Detect which cell encompasses the target text, then output its [X, Y] center coordinate. 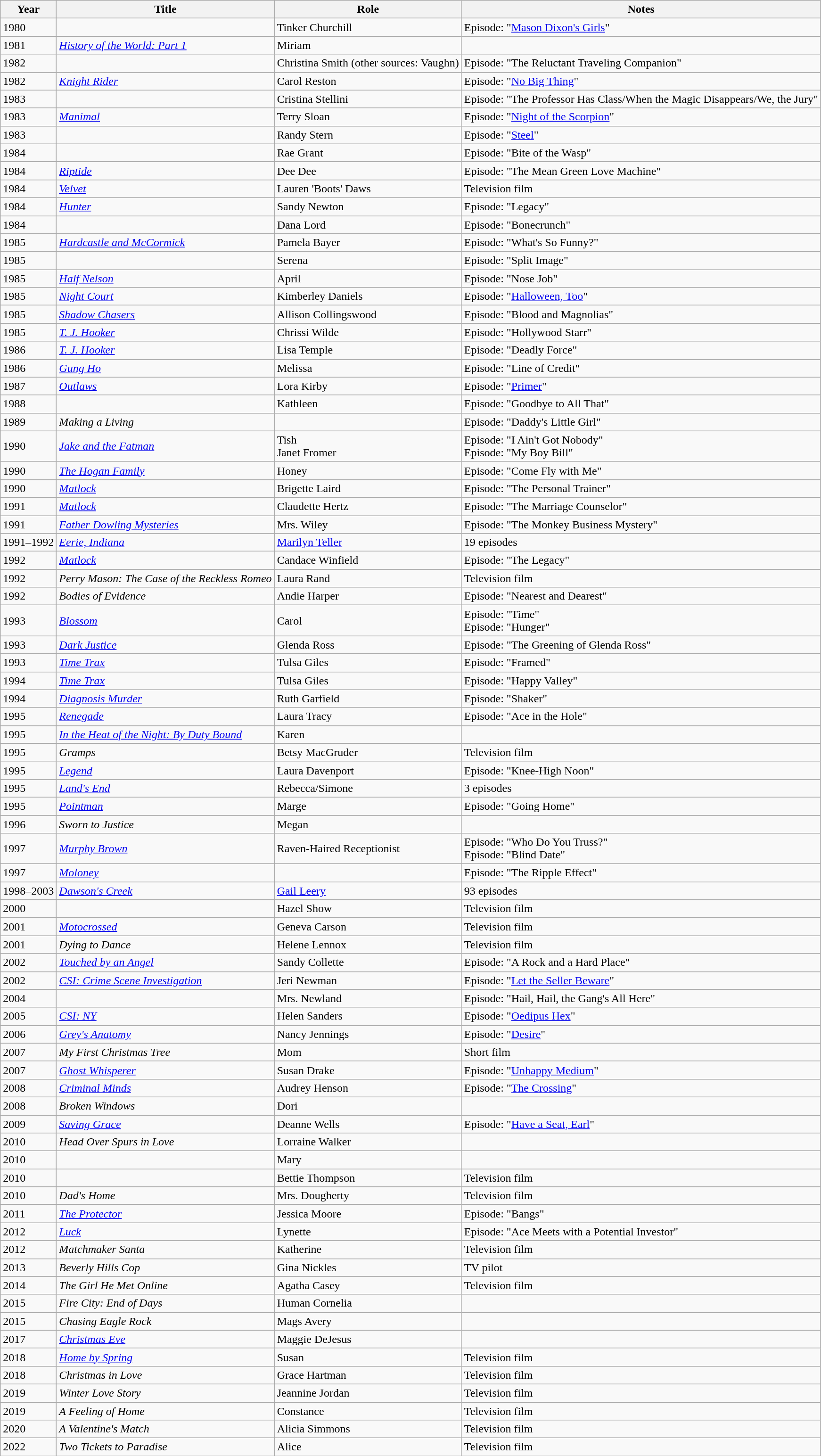
Kimberley Daniels [368, 296]
Episode: "Nose Job" [641, 279]
Dori [368, 1106]
Andie Harper [368, 596]
A Feeling of Home [165, 1411]
1980 [28, 27]
Episode: "Who Do You Truss?"Episode: "Blind Date" [641, 848]
Year [28, 9]
Geneva Carson [368, 927]
Grace Hartman [368, 1375]
Mrs. Dougherty [368, 1196]
Randy Stern [368, 135]
Tinker Churchill [368, 27]
3 episodes [641, 788]
Mom [368, 1052]
Audrey Henson [368, 1088]
Episode: "The Professor Has Class/When the Magic Disappears/We, the Jury" [641, 99]
Outlaws [165, 386]
Grey's Anatomy [165, 1034]
93 episodes [641, 891]
Manimal [165, 117]
Matchmaker Santa [165, 1250]
1981 [28, 45]
Melissa [368, 368]
Nancy Jennings [368, 1034]
Gail Leery [368, 891]
Touched by an Angel [165, 962]
Episode: "Going Home" [641, 806]
Shadow Chasers [165, 314]
Moloney [165, 873]
Pamela Bayer [368, 243]
Episode: "Unhappy Medium" [641, 1070]
Head Over Spurs in Love [165, 1142]
Dark Justice [165, 645]
Allison Collingswood [368, 314]
Dawson's Creek [165, 891]
Hunter [165, 206]
Terry Sloan [368, 117]
Perry Mason: The Case of the Reckless Romeo [165, 578]
Karen [368, 734]
Mary [368, 1160]
Diagnosis Murder [165, 699]
Carol [368, 620]
Episode: "Ace Meets with a Potential Investor" [641, 1232]
Beverly Hills Cop [165, 1267]
Short film [641, 1052]
Father Dowling Mysteries [165, 525]
2009 [28, 1124]
April [368, 279]
Eerie, Indiana [165, 543]
Dana Lord [368, 225]
Motocrossed [165, 927]
Ruth Garfield [368, 699]
Dee Dee [368, 171]
Fire City: End of Days [165, 1303]
Katherine [368, 1250]
Episode: "Happy Valley" [641, 681]
2004 [28, 998]
Lauren 'Boots' Daws [368, 189]
Episode: "The Greening of Glenda Ross" [641, 645]
Episode: "Mason Dixon's Girls" [641, 27]
CSI: NY [165, 1016]
CSI: Crime Scene Investigation [165, 980]
Murphy Brown [165, 848]
Land's End [165, 788]
Rae Grant [368, 153]
Notes [641, 9]
1989 [28, 422]
Episode: "Nearest and Dearest" [641, 596]
Episode: "The Mean Green Love Machine" [641, 171]
Helene Lennox [368, 945]
Episode: "Steel" [641, 135]
Christina Smith (other sources: Vaughn) [368, 63]
2014 [28, 1285]
2022 [28, 1447]
Episode: "Primer" [641, 386]
1987 [28, 386]
Episode: "Let the Seller Beware" [641, 980]
Dying to Dance [165, 945]
Agatha Casey [368, 1285]
Gung Ho [165, 368]
1991–1992 [28, 543]
Susan Drake [368, 1070]
Human Cornelia [368, 1303]
Claudette Hertz [368, 506]
Helen Sanders [368, 1016]
Mrs. Wiley [368, 525]
Episode: "The Reluctant Traveling Companion" [641, 63]
Alicia Simmons [368, 1429]
Home by Spring [165, 1357]
Velvet [165, 189]
Laura Rand [368, 578]
Episode: "Split Image" [641, 261]
Kathleen [368, 404]
Episode: "A Rock and a Hard Place" [641, 962]
Two Tickets to Paradise [165, 1447]
Bodies of Evidence [165, 596]
Blossom [165, 620]
1996 [28, 824]
Ghost Whisperer [165, 1070]
Role [368, 9]
Susan [368, 1357]
The Protector [165, 1214]
Maggie DeJesus [368, 1339]
The Hogan Family [165, 470]
Episode: "Halloween, Too" [641, 296]
Deanne Wells [368, 1124]
Episode: "Have a Seat, Earl" [641, 1124]
Sandy Newton [368, 206]
Laura Davenport [368, 770]
Knight Rider [165, 81]
Episode: "Oedipus Hex" [641, 1016]
Megan [368, 824]
Episode: "The Legacy" [641, 560]
Lisa Temple [368, 350]
Episode: "I Ain't Got Nobody"Episode: "My Boy Bill" [641, 446]
Sandy Collette [368, 962]
Luck [165, 1232]
TishJanet Fromer [368, 446]
Episode: "No Big Thing" [641, 81]
Honey [368, 470]
2013 [28, 1267]
Episode: "Line of Credit" [641, 368]
Christmas in Love [165, 1375]
19 episodes [641, 543]
Laura Tracy [368, 716]
Carol Reston [368, 81]
2005 [28, 1016]
Episode: "The Ripple Effect" [641, 873]
Episode: "Time"Episode: "Hunger" [641, 620]
Winter Love Story [165, 1393]
Mrs. Newland [368, 998]
Jake and the Fatman [165, 446]
Serena [368, 261]
Miriam [368, 45]
2006 [28, 1034]
Episode: "Night of the Scorpion" [641, 117]
In the Heat of the Night: By Duty Bound [165, 734]
Episode: "Knee-High Noon" [641, 770]
Title [165, 9]
Christmas Eve [165, 1339]
Legend [165, 770]
Half Nelson [165, 279]
Episode: "What's So Funny?" [641, 243]
Marilyn Teller [368, 543]
2020 [28, 1429]
Marge [368, 806]
Episode: "Blood and Magnolias" [641, 314]
Hazel Show [368, 909]
Episode: "Framed" [641, 663]
My First Christmas Tree [165, 1052]
Riptide [165, 171]
Jeannine Jordan [368, 1393]
Episode: "The Crossing" [641, 1088]
Lynette [368, 1232]
Broken Windows [165, 1106]
Episode: "Come Fly with Me" [641, 470]
Jeri Newman [368, 980]
Pointman [165, 806]
1998–2003 [28, 891]
Episode: "The Marriage Counselor" [641, 506]
Episode: "The Monkey Business Mystery" [641, 525]
History of the World: Part 1 [165, 45]
Candace Winfield [368, 560]
Bettie Thompson [368, 1178]
Mags Avery [368, 1321]
Lorraine Walker [368, 1142]
Episode: "The Personal Trainer" [641, 488]
Episode: "Goodbye to All That" [641, 404]
Gina Nickles [368, 1267]
Lora Kirby [368, 386]
TV pilot [641, 1267]
Betsy MacGruder [368, 752]
Chasing Eagle Rock [165, 1321]
2011 [28, 1214]
Episode: "Legacy" [641, 206]
Hardcastle and McCormick [165, 243]
Cristina Stellini [368, 99]
Brigette Laird [368, 488]
Episode: "Ace in the Hole" [641, 716]
Dad's Home [165, 1196]
Chrissi Wilde [368, 332]
The Girl He Met Online [165, 1285]
Criminal Minds [165, 1088]
1988 [28, 404]
Night Court [165, 296]
Alice [368, 1447]
Episode: "Hollywood Starr" [641, 332]
Episode: "Deadly Force" [641, 350]
Episode: "Shaker" [641, 699]
Gramps [165, 752]
Making a Living [165, 422]
A Valentine's Match [165, 1429]
Renegade [165, 716]
Rebecca/Simone [368, 788]
Raven-Haired Receptionist [368, 848]
2000 [28, 909]
Constance [368, 1411]
Episode: "Bangs" [641, 1214]
Jessica Moore [368, 1214]
Episode: "Hail, Hail, the Gang's All Here" [641, 998]
Glenda Ross [368, 645]
Sworn to Justice [165, 824]
Episode: "Desire" [641, 1034]
2017 [28, 1339]
Saving Grace [165, 1124]
Episode: "Bite of the Wasp" [641, 153]
Episode: "Bonecrunch" [641, 225]
Episode: "Daddy's Little Girl" [641, 422]
